Provide the (x, y) coordinate of the cell's center where the given text is located.  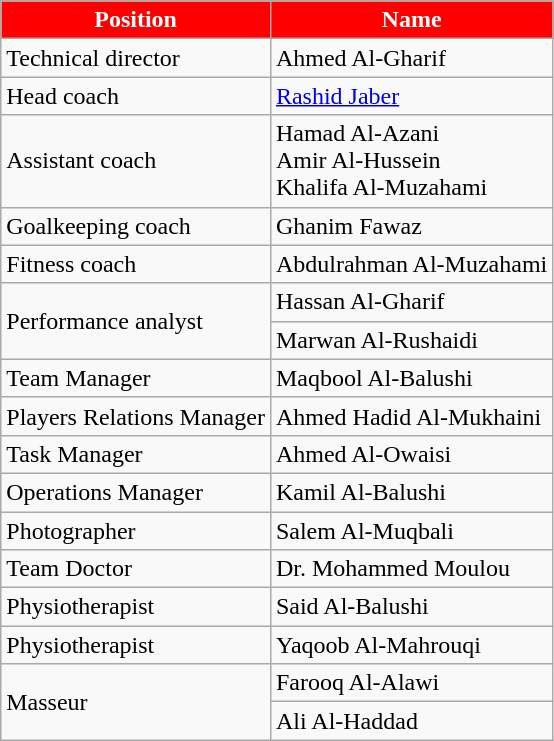
Ghanim Fawaz (411, 226)
Position (136, 20)
Photographer (136, 531)
Ahmed Al-Gharif (411, 58)
Goalkeeping coach (136, 226)
Ahmed Hadid Al-Mukhaini (411, 416)
Kamil Al-Balushi (411, 492)
Ahmed Al-Owaisi (411, 454)
Dr. Mohammed Moulou (411, 569)
Salem Al-Muqbali (411, 531)
Said Al-Balushi (411, 607)
Players Relations Manager (136, 416)
Task Manager (136, 454)
Assistant coach (136, 161)
Hassan Al-Gharif (411, 302)
Abdulrahman Al-Muzahami (411, 264)
Masseur (136, 702)
Yaqoob Al-Mahrouqi (411, 645)
Hamad Al-Azani Amir Al-Hussein Khalifa Al-Muzahami (411, 161)
Team Manager (136, 378)
Fitness coach (136, 264)
Name (411, 20)
Rashid Jaber (411, 96)
Marwan Al-Rushaidi (411, 340)
Team Doctor (136, 569)
Ali Al-Haddad (411, 721)
Operations Manager (136, 492)
Farooq Al-Alawi (411, 683)
Head coach (136, 96)
Technical director (136, 58)
Performance analyst (136, 321)
Maqbool Al-Balushi (411, 378)
